Identify which cell holds the provided text, then report its [X, Y] central coordinate. 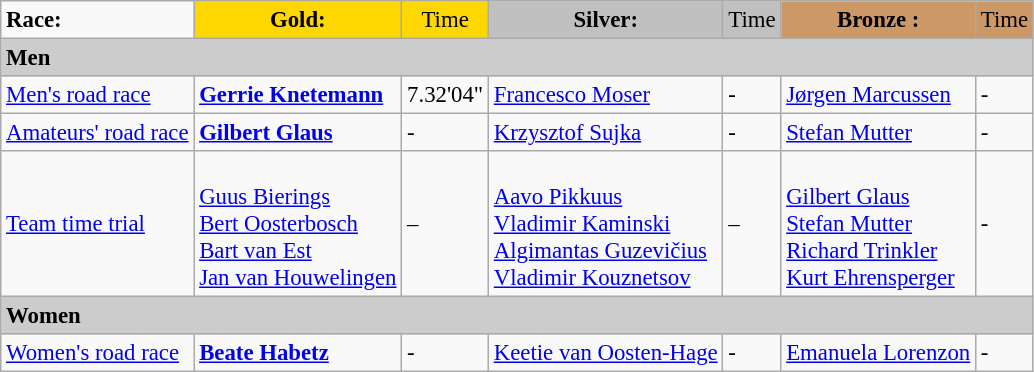
Women's road race [98, 353]
Men [518, 58]
Bronze : [878, 20]
Keetie van Oosten-Hage [606, 353]
Gold: [298, 20]
Amateurs' road race [98, 133]
Stefan Mutter [878, 133]
Francesco Moser [606, 95]
Guus Bierings Bert Oosterbosch Bart van Est Jan van Houwelingen [298, 224]
Krzysztof Sujka [606, 133]
Gerrie Knetemann [298, 95]
Men's road race [98, 95]
Team time trial [98, 224]
Jørgen Marcussen [878, 95]
Aavo Pikkuus Vladimir Kaminski Algimantas Guzevičius Vladimir Kouznetsov [606, 224]
Silver: [606, 20]
Gilbert Glaus [298, 133]
Beate Habetz [298, 353]
Emanuela Lorenzon [878, 353]
Women [518, 316]
Race: [98, 20]
Gilbert Glaus Stefan Mutter Richard Trinkler Kurt Ehrensperger [878, 224]
7.32'04" [446, 95]
